Detect which cell encompasses the target text, then output its [x, y] center coordinate. 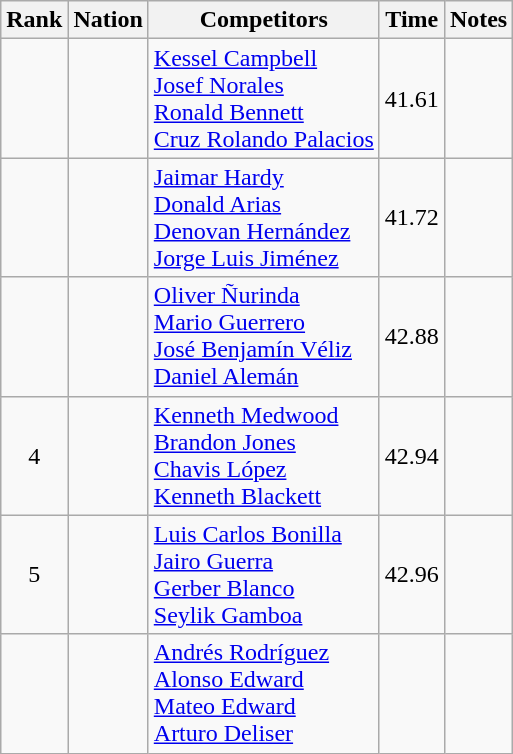
42.96 [412, 574]
41.61 [412, 98]
42.94 [412, 456]
Luis Carlos BonillaJairo GuerraGerber BlancoSeylik Gamboa [264, 574]
Time [412, 20]
Nation [108, 20]
Notes [478, 20]
Competitors [264, 20]
Rank [34, 20]
41.72 [412, 218]
Andrés RodríguezAlonso EdwardMateo EdwardArturo Deliser [264, 694]
Jaimar HardyDonald AriasDenovan HernándezJorge Luis Jiménez [264, 218]
4 [34, 456]
5 [34, 574]
Kenneth MedwoodBrandon JonesChavis LópezKenneth Blackett [264, 456]
Oliver ÑurindaMario GuerreroJosé Benjamín VélizDaniel Alemán [264, 336]
Kessel CampbellJosef NoralesRonald BennettCruz Rolando Palacios [264, 98]
42.88 [412, 336]
